Locate the cell with the specified text and output its (X, Y) center coordinate. 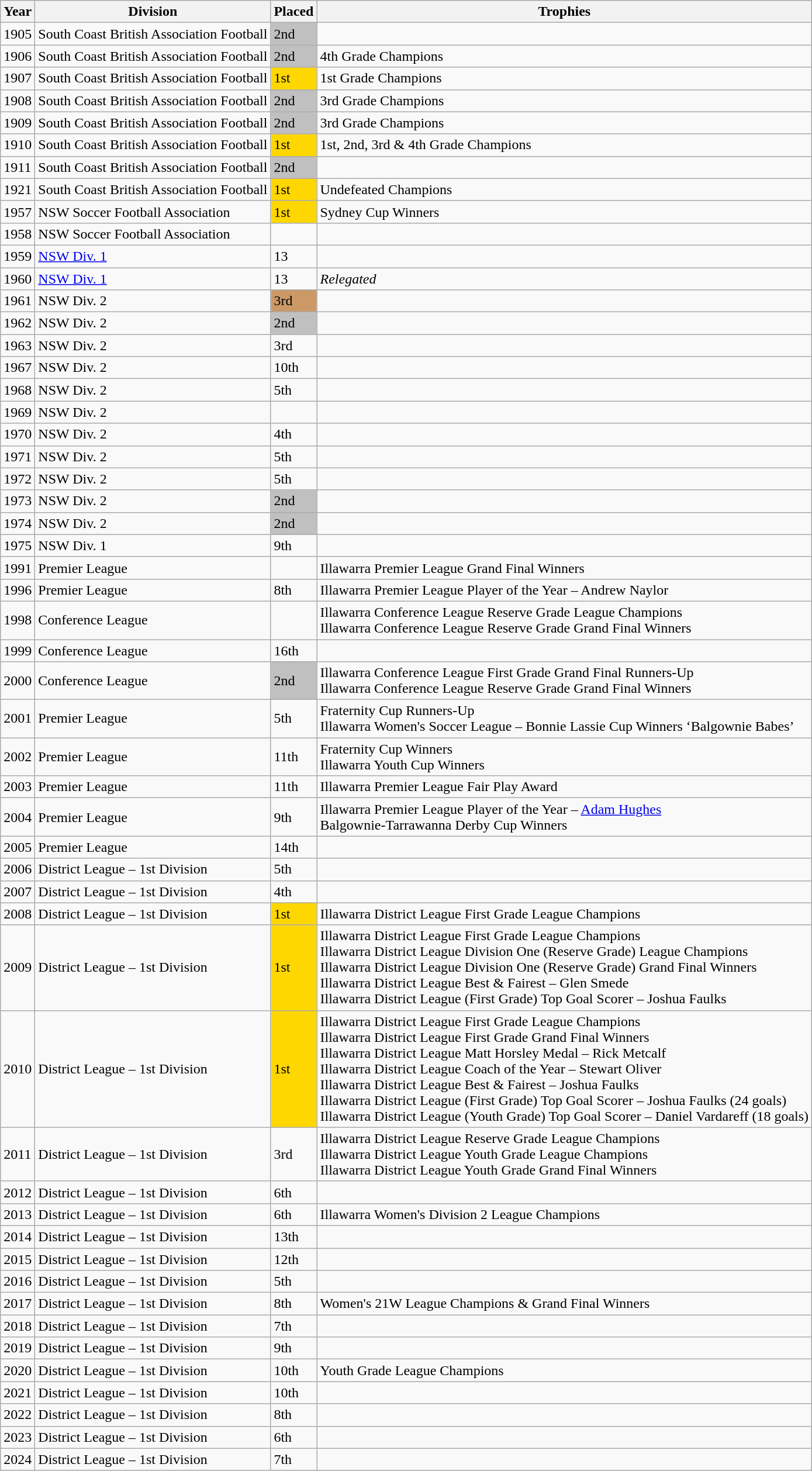
Illawarra Conference League First Grade Grand Final Runners-Up Illawarra Conference League Reserve Grade Grand Final Winners (565, 681)
2019 (18, 1348)
Illawarra Premier League Fair Play Award (565, 787)
Trophies (565, 12)
2016 (18, 1282)
Division (153, 12)
Fraternity Cup Winners Illawarra Youth Cup Winners (565, 757)
Youth Grade League Champions (565, 1370)
1957 (18, 212)
1970 (18, 434)
2001 (18, 719)
1962 (18, 323)
1974 (18, 523)
Illawarra Premier League Grand Final Winners (565, 568)
1959 (18, 256)
2004 (18, 817)
Illawarra District League First Grade League Champions (565, 914)
4th Grade Champions (565, 56)
1911 (18, 167)
Illawarra Premier League Player of the Year – Andrew Naylor (565, 590)
1972 (18, 479)
1996 (18, 590)
2011 (18, 1154)
1910 (18, 145)
1906 (18, 56)
1961 (18, 301)
1998 (18, 620)
1907 (18, 78)
14th (293, 847)
1973 (18, 501)
1963 (18, 346)
1921 (18, 189)
2000 (18, 681)
1st Grade Champions (565, 78)
2017 (18, 1304)
Sydney Cup Winners (565, 212)
2021 (18, 1393)
2023 (18, 1437)
12th (293, 1259)
1969 (18, 412)
13th (293, 1237)
2015 (18, 1259)
1991 (18, 568)
1958 (18, 234)
2007 (18, 892)
Fraternity Cup Runners-Up Illawarra Women's Soccer League – Bonnie Lassie Cup Winners ‘Balgownie Babes’ (565, 719)
Illawarra Conference League Reserve Grade League Champions Illawarra Conference League Reserve Grade Grand Final Winners (565, 620)
1999 (18, 651)
2006 (18, 869)
2012 (18, 1192)
Relegated (565, 279)
1908 (18, 101)
2013 (18, 1214)
Women's 21W League Champions & Grand Final Winners (565, 1304)
Placed (293, 12)
1968 (18, 390)
2009 (18, 968)
2005 (18, 847)
1909 (18, 123)
2008 (18, 914)
16th (293, 651)
2018 (18, 1326)
2024 (18, 1459)
Undefeated Champions (565, 189)
2014 (18, 1237)
2022 (18, 1415)
1975 (18, 545)
1967 (18, 368)
2010 (18, 1069)
Illawarra Premier League Player of the Year – Adam Hughes Balgownie-Tarrawanna Derby Cup Winners (565, 817)
2002 (18, 757)
Illawarra Women's Division 2 League Champions (565, 1214)
Year (18, 12)
2003 (18, 787)
1st, 2nd, 3rd & 4th Grade Champions (565, 145)
2020 (18, 1370)
1905 (18, 34)
1960 (18, 279)
1971 (18, 457)
